Output the (x, y) coordinate of the center of the cell containing the given text.  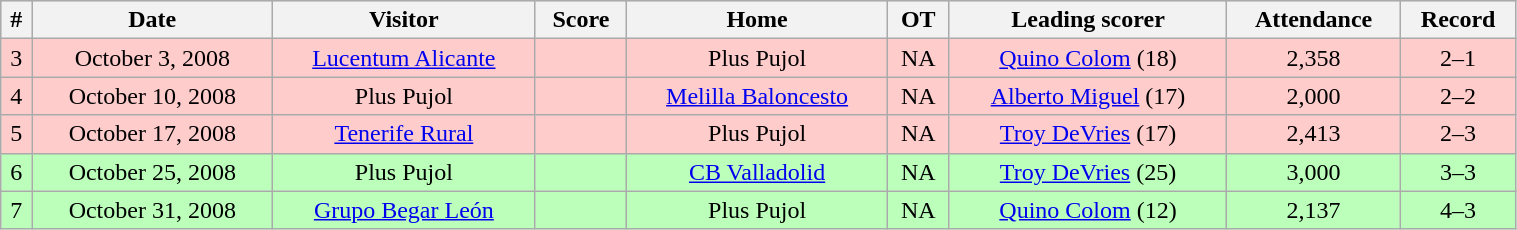
5 (16, 134)
October 3, 2008 (152, 58)
2,137 (1314, 210)
2–2 (1458, 96)
Record (1458, 20)
3 (16, 58)
October 10, 2008 (152, 96)
4 (16, 96)
Home (758, 20)
# (16, 20)
October 17, 2008 (152, 134)
Alberto Miguel (17) (1088, 96)
Grupo Begar León (404, 210)
Melilla Baloncesto (758, 96)
6 (16, 172)
CB Valladolid (758, 172)
2,358 (1314, 58)
Lucentum Alicante (404, 58)
October 25, 2008 (152, 172)
4–3 (1458, 210)
3,000 (1314, 172)
Visitor (404, 20)
Attendance (1314, 20)
Leading scorer (1088, 20)
7 (16, 210)
Quino Colom (18) (1088, 58)
2–1 (1458, 58)
OT (918, 20)
October 31, 2008 (152, 210)
Tenerife Rural (404, 134)
Troy DeVries (25) (1088, 172)
Date (152, 20)
Quino Colom (12) (1088, 210)
Score (581, 20)
3–3 (1458, 172)
2–3 (1458, 134)
2,413 (1314, 134)
Troy DeVries (17) (1088, 134)
2,000 (1314, 96)
